Detect which cell encompasses the target text, then output its [X, Y] center coordinate. 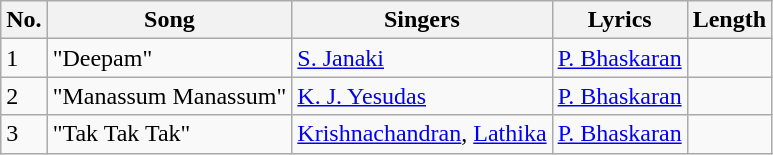
Lyrics [620, 20]
Singers [422, 20]
"Manassum Manassum" [170, 96]
S. Janaki [422, 58]
Song [170, 20]
No. [24, 20]
Length [729, 20]
1 [24, 58]
2 [24, 96]
"Tak Tak Tak" [170, 134]
Krishnachandran, Lathika [422, 134]
"Deepam" [170, 58]
K. J. Yesudas [422, 96]
3 [24, 134]
